From the cell containing the given text, extract its center point as [X, Y] coordinate. 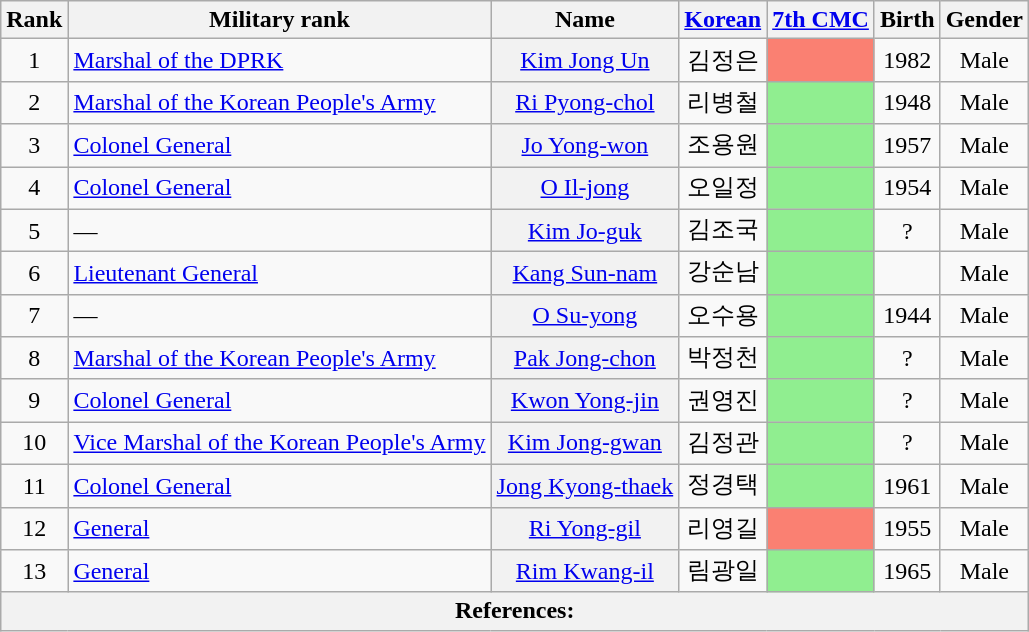
1954 [907, 188]
Kang Sun-nam [585, 274]
1957 [907, 146]
7 [34, 316]
Kim Jo-guk [585, 230]
김정관 [723, 444]
Name [585, 20]
1 [34, 60]
정경택 [723, 486]
Rim Kwang-il [585, 572]
김정은 [723, 60]
Military rank [280, 20]
리영길 [723, 528]
Birth [907, 20]
Jong Kyong-thaek [585, 486]
오일정 [723, 188]
11 [34, 486]
1965 [907, 572]
1982 [907, 60]
Lieutenant General [280, 274]
1944 [907, 316]
7th CMC [821, 20]
Ri Yong-gil [585, 528]
박정천 [723, 358]
Vice Marshal of the Korean People's Army [280, 444]
Rank [34, 20]
Jo Yong-won [585, 146]
1961 [907, 486]
13 [34, 572]
12 [34, 528]
8 [34, 358]
Ri Pyong-chol [585, 102]
1955 [907, 528]
2 [34, 102]
1948 [907, 102]
3 [34, 146]
O Su-yong [585, 316]
6 [34, 274]
10 [34, 444]
림광일 [723, 572]
권영진 [723, 400]
김조국 [723, 230]
Pak Jong-chon [585, 358]
Korean [723, 20]
4 [34, 188]
Kwon Yong-jin [585, 400]
References: [515, 611]
강순남 [723, 274]
Marshal of the DPRK [280, 60]
O Il-jong [585, 188]
Gender [984, 20]
5 [34, 230]
Kim Jong-gwan [585, 444]
리병철 [723, 102]
조용원 [723, 146]
9 [34, 400]
Kim Jong Un [585, 60]
오수용 [723, 316]
